Extract the (x, y) coordinate from the center of the cell holding the provided text.  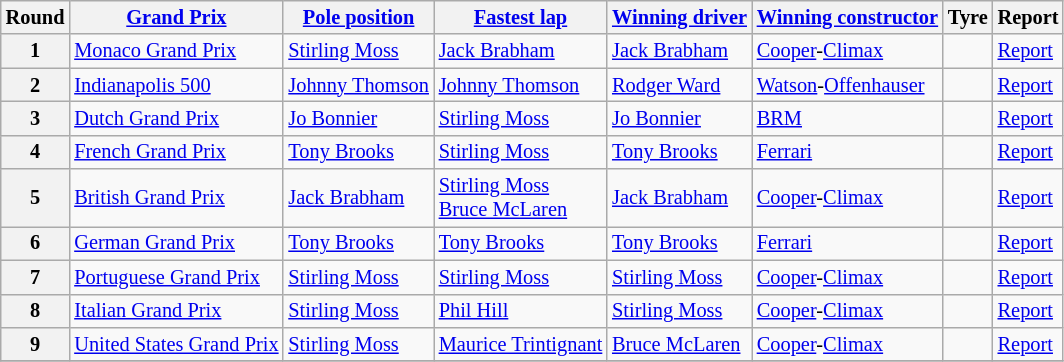
BRM (848, 118)
Tyre (968, 17)
5 (36, 198)
Rodger Ward (680, 85)
Round (36, 17)
Fastest lap (520, 17)
Winning driver (680, 17)
British Grand Prix (176, 198)
Phil Hill (520, 311)
Bruce McLaren (680, 344)
Dutch Grand Prix (176, 118)
4 (36, 152)
9 (36, 344)
3 (36, 118)
Portuguese Grand Prix (176, 277)
Maurice Trintignant (520, 344)
1 (36, 51)
French Grand Prix (176, 152)
German Grand Prix (176, 243)
8 (36, 311)
Indianapolis 500 (176, 85)
Pole position (358, 17)
Stirling Moss Bruce McLaren (520, 198)
2 (36, 85)
United States Grand Prix (176, 344)
Monaco Grand Prix (176, 51)
7 (36, 277)
Winning constructor (848, 17)
Grand Prix (176, 17)
6 (36, 243)
Watson-Offenhauser (848, 85)
Italian Grand Prix (176, 311)
